Extract the [X, Y] coordinate from the center of the cell holding the provided text.  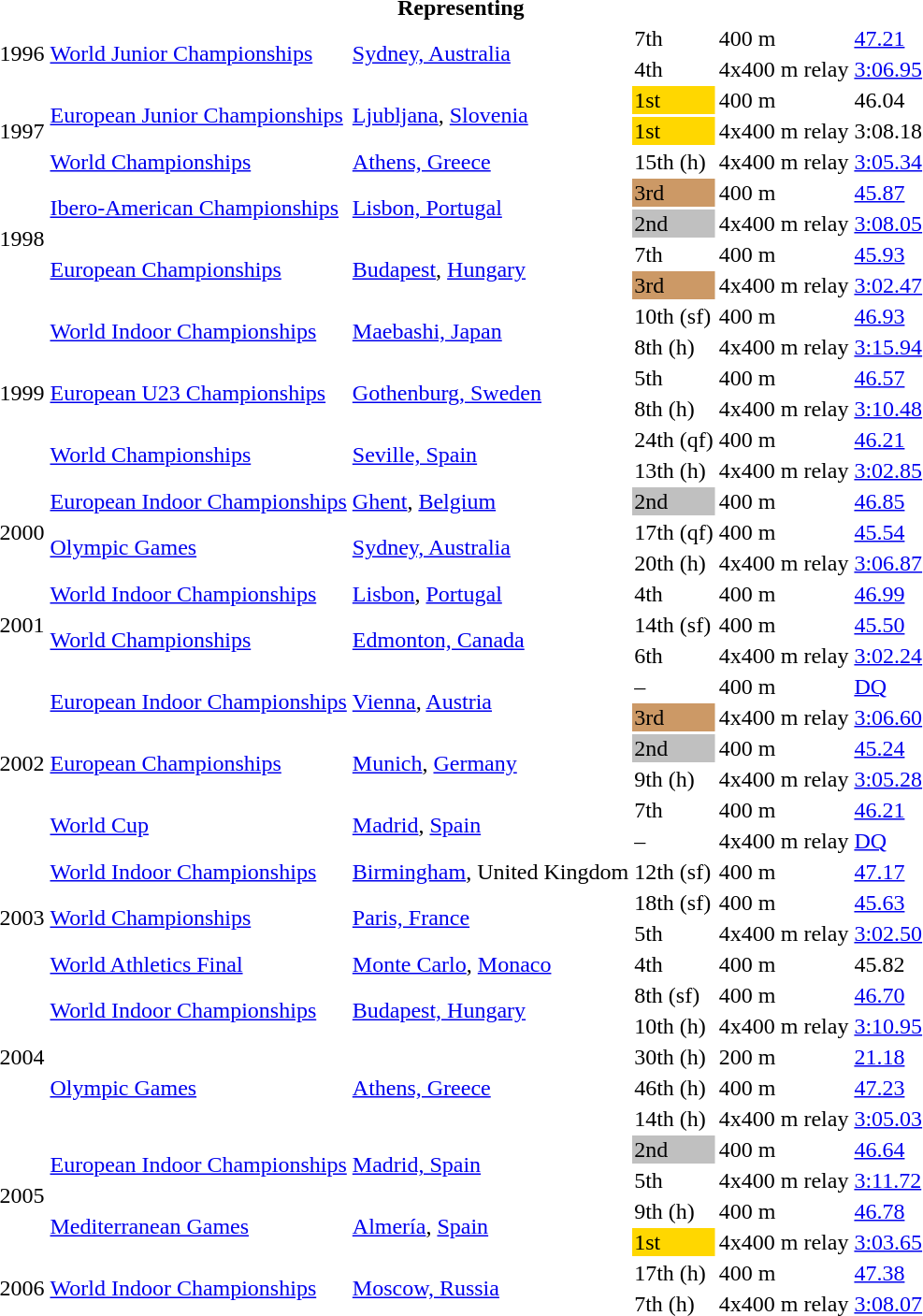
13th (h) [674, 470]
Ghent, Belgium [490, 501]
Almería, Spain [490, 1227]
8th (sf) [674, 995]
Vienna, Austria [490, 701]
200 m [784, 1057]
Mediterranean Games [198, 1227]
Maebashi, Japan [490, 331]
18th (sf) [674, 903]
World Junior Championships [198, 54]
Gothenburg, Sweden [490, 393]
World Cup [198, 825]
14th (sf) [674, 625]
Ljubljana, Slovenia [490, 116]
European Junior Championships [198, 116]
10th (sf) [674, 316]
Seville, Spain [490, 455]
Birmingham, United Kingdom [490, 872]
12th (sf) [674, 872]
European U23 Championships [198, 393]
14th (h) [674, 1119]
17th (qf) [674, 532]
17th (h) [674, 1273]
30th (h) [674, 1057]
Monte Carlo, Monaco [490, 964]
Paris, France [490, 918]
6th [674, 656]
Edmonton, Canada [490, 640]
20th (h) [674, 563]
15th (h) [674, 162]
Ibero-American Championships [198, 208]
World Athletics Final [198, 964]
Munich, Germany [490, 763]
10th (h) [674, 1026]
46th (h) [674, 1088]
24th (qf) [674, 440]
